Extract the (x, y) coordinate from the center of the cell holding the provided text.  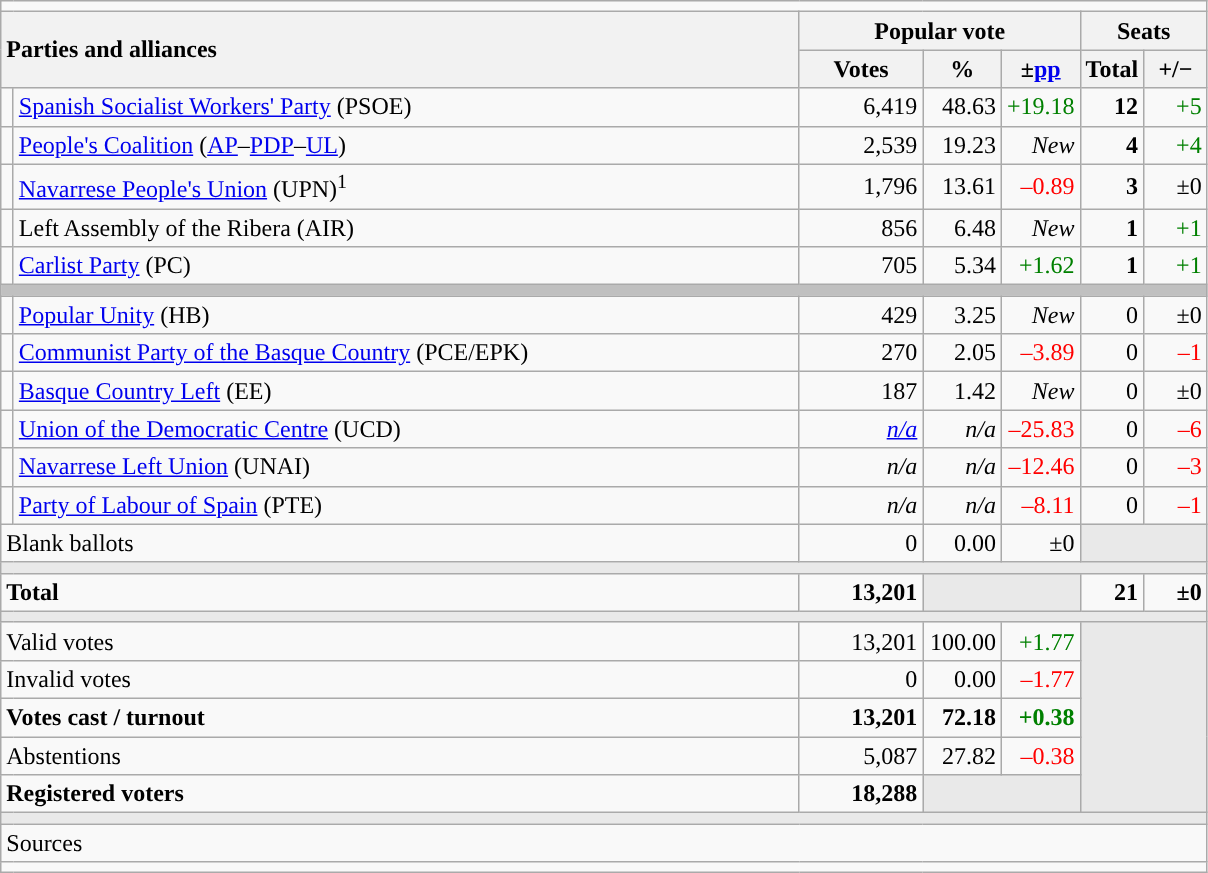
–0.38 (1040, 756)
Navarrese Left Union (UNAI) (406, 467)
13.61 (962, 186)
3.25 (962, 315)
+19.18 (1040, 107)
100.00 (962, 641)
3 (1112, 186)
Abstentions (400, 756)
187 (861, 391)
856 (861, 228)
Registered voters (400, 794)
705 (861, 266)
5.34 (962, 266)
–0.89 (1040, 186)
–12.46 (1040, 467)
Blank ballots (400, 543)
6.48 (962, 228)
429 (861, 315)
Popular vote (940, 31)
+/− (1176, 69)
Basque Country Left (EE) (406, 391)
Valid votes (400, 641)
Invalid votes (400, 679)
+5 (1176, 107)
18,288 (861, 794)
–1.77 (1040, 679)
2.05 (962, 353)
5,087 (861, 756)
+4 (1176, 145)
Votes cast / turnout (400, 718)
Votes (861, 69)
Spanish Socialist Workers' Party (PSOE) (406, 107)
12 (1112, 107)
% (962, 69)
Parties and alliances (400, 50)
Party of Labour of Spain (PTE) (406, 505)
–25.83 (1040, 429)
Communist Party of the Basque Country (PCE/EPK) (406, 353)
+1.62 (1040, 266)
270 (861, 353)
1,796 (861, 186)
21 (1112, 592)
6,419 (861, 107)
–8.11 (1040, 505)
Popular Unity (HB) (406, 315)
48.63 (962, 107)
Sources (604, 843)
±pp (1040, 69)
Left Assembly of the Ribera (AIR) (406, 228)
–3 (1176, 467)
People's Coalition (AP–PDP–UL) (406, 145)
2,539 (861, 145)
+1.77 (1040, 641)
19.23 (962, 145)
+0.38 (1040, 718)
27.82 (962, 756)
Navarrese People's Union (UPN)1 (406, 186)
4 (1112, 145)
1.42 (962, 391)
–6 (1176, 429)
72.18 (962, 718)
Union of the Democratic Centre (UCD) (406, 429)
Seats (1144, 31)
Carlist Party (PC) (406, 266)
–3.89 (1040, 353)
